Identify which cell holds the provided text, then report its (x, y) central coordinate. 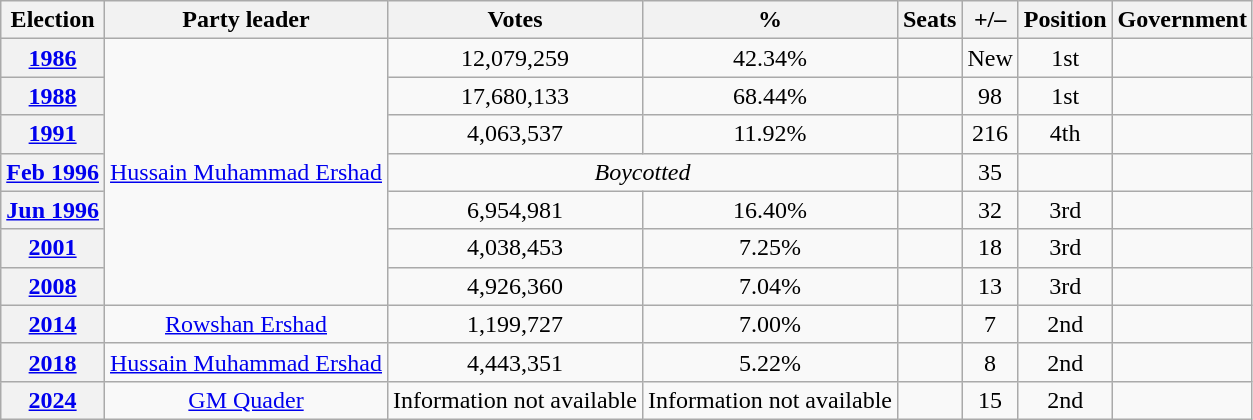
5.22% (770, 362)
2001 (53, 248)
4,926,360 (516, 286)
13 (990, 286)
18 (990, 248)
Election (53, 20)
98 (990, 96)
7.00% (770, 324)
1991 (53, 134)
68.44% (770, 96)
32 (990, 210)
Position (1065, 20)
Feb 1996 (53, 172)
% (770, 20)
New (990, 58)
216 (990, 134)
11.92% (770, 134)
1,199,727 (516, 324)
4th (1065, 134)
Government (1182, 20)
8 (990, 362)
Votes (516, 20)
17,680,133 (516, 96)
7.25% (770, 248)
42.34% (770, 58)
GM Quader (246, 400)
15 (990, 400)
1986 (53, 58)
35 (990, 172)
4,038,453 (516, 248)
2014 (53, 324)
2024 (53, 400)
Jun 1996 (53, 210)
7 (990, 324)
+/– (990, 20)
Rowshan Ershad (246, 324)
Party leader (246, 20)
2008 (53, 286)
4,063,537 (516, 134)
4,443,351 (516, 362)
16.40% (770, 210)
Seats (929, 20)
7.04% (770, 286)
12,079,259 (516, 58)
1988 (53, 96)
Boycotted (643, 172)
6,954,981 (516, 210)
2018 (53, 362)
